Find where the given text appears and provide that cell's center as [x, y] coordinate. 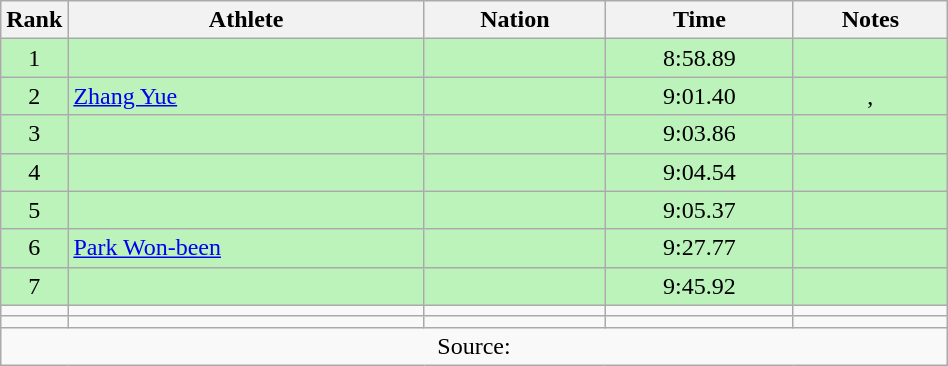
2 [34, 96]
9:01.40 [699, 96]
4 [34, 172]
Zhang Yue [246, 96]
5 [34, 210]
6 [34, 248]
9:05.37 [699, 210]
Time [699, 20]
9:03.86 [699, 134]
7 [34, 286]
3 [34, 134]
Athlete [246, 20]
Nation [514, 20]
Notes [870, 20]
Park Won-been [246, 248]
9:45.92 [699, 286]
Source: [474, 346]
8:58.89 [699, 58]
9:27.77 [699, 248]
Rank [34, 20]
1 [34, 58]
, [870, 96]
9:04.54 [699, 172]
